Capture the cell that displays the provided text and extract its [x, y] central coordinate. 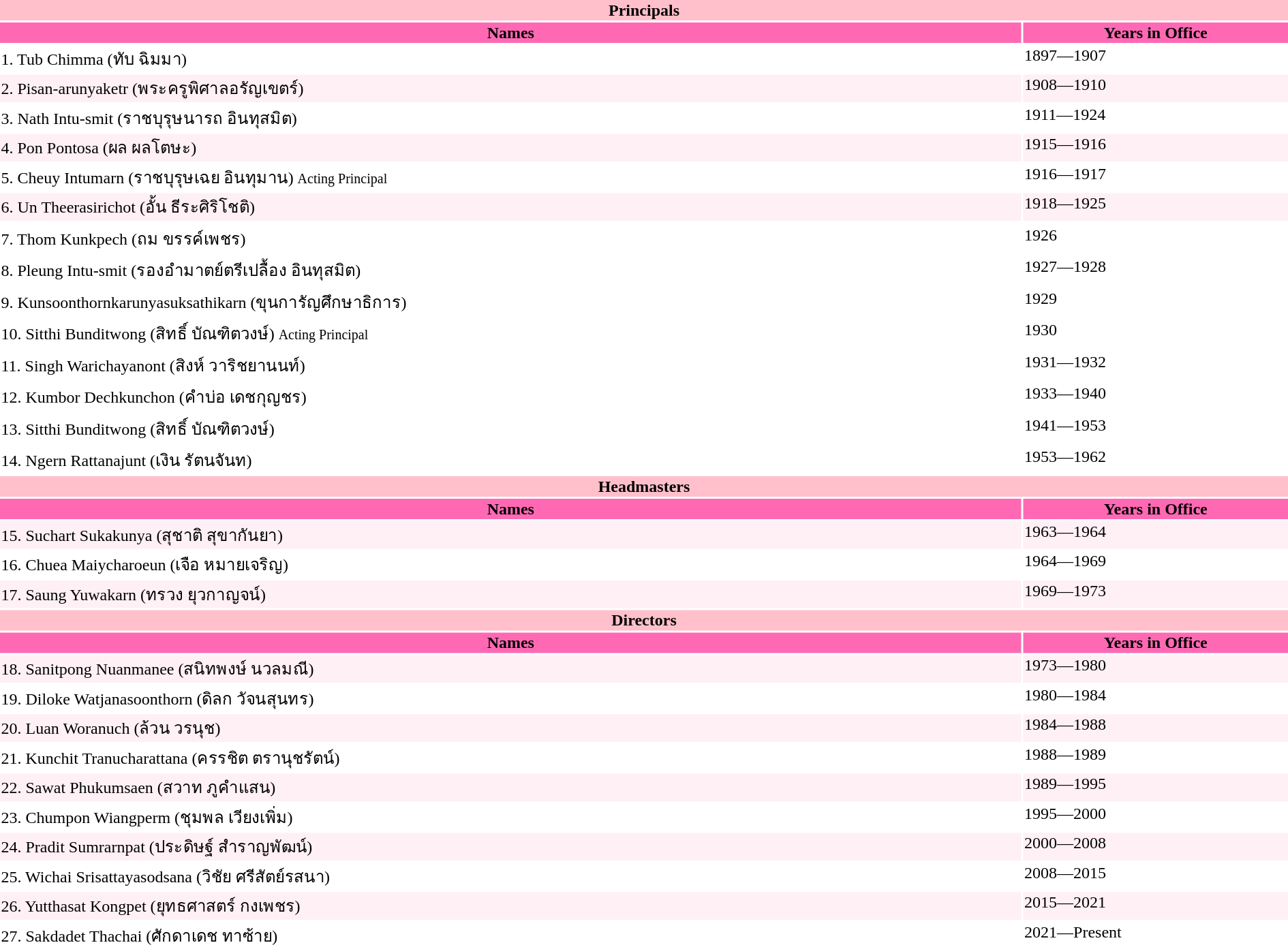
1918—1925 [1156, 207]
5. Cheuy Intumarn (ราชบุรุษเฉย อินทุมาน) Acting Principal [511, 177]
1926 [1156, 238]
1963—1964 [1156, 535]
20. Luan Woranuch (ล้วน วรนุช) [511, 728]
1897—1907 [1156, 59]
26. Yutthasat Kongpet (ยุทธศาสตร์ กงเพชร) [511, 906]
16. Chuea Maiycharoeun (เจือ หมายเจริญ) [511, 564]
4. Pon Pontosa (ผล ผลโตษะ) [511, 147]
Principals [644, 10]
1980—1984 [1156, 698]
10. Sitthi Bunditwong (สิทธิ์ บัณฑิตวงษ์) Acting Principal [511, 334]
1989—1995 [1156, 788]
19. Diloke Watjanasoonthorn (ดิลก วัจนสุนทร) [511, 698]
17. Saung Yuwakarn (ทรวง ยุวกาญจน์) [511, 594]
2015—2021 [1156, 906]
13. Sitthi Bunditwong (สิทธิ์ บัณฑิตวงษ์) [511, 429]
6. Un Theerasirichot (อั้น ธีระศิริโชติ) [511, 207]
1973—1980 [1156, 669]
1916—1917 [1156, 177]
1929 [1156, 302]
14. Ngern Rattanajunt (เงิน รัตนจันท) [511, 461]
2. Pisan-arunyaketr (พระครูพิศาลอรัญเขตร์) [511, 89]
2008—2015 [1156, 876]
23. Chumpon Wiangperm (ชุมพล เวียงเพิ่ม) [511, 817]
1964—1969 [1156, 564]
24. Pradit Sumrarnpat (ประดิษฐ์ สำราญพัฒน์) [511, 846]
18. Sanitpong Nuanmanee (สนิทพงษ์ นวลมณี) [511, 669]
8. Pleung Intu-smit (รองอำมาตย์ตรีเปลื้อง อินทุสมิต) [511, 270]
12. Kumbor Dechkunchon (คำบ่อ เดชกุญชร) [511, 397]
1933—1940 [1156, 397]
11. Singh Warichayanont (สิงห์ วาริชยานนท์) [511, 365]
1941—1953 [1156, 429]
Headmasters [644, 486]
1. Tub Chimma (ทับ ฉิมมา) [511, 59]
1995—2000 [1156, 817]
1969—1973 [1156, 594]
22. Sawat Phukumsaen (สวาท ภูคำแสน) [511, 788]
15. Suchart Sukakunya (สุชาติ สุขากันยา) [511, 535]
1927—1928 [1156, 270]
21. Kunchit Tranucharattana (ครรชิต ตรานุชรัตน์) [511, 758]
1930 [1156, 334]
25. Wichai Srisattayasodsana (วิชัย ศรีสัตย์รสนา) [511, 876]
1953—1962 [1156, 461]
Directors [644, 621]
1908—1910 [1156, 89]
3. Nath Intu-smit (ราชบุรุษนารถ อินทุสมิต) [511, 118]
1911—1924 [1156, 118]
7. Thom Kunkpech (ถม ขรรค์เพชร) [511, 238]
1931—1932 [1156, 365]
1988—1989 [1156, 758]
2000—2008 [1156, 846]
9. Kunsoonthornkarunyasuksathikarn (ขุนการัญศึกษาธิการ) [511, 302]
1915—1916 [1156, 147]
1984—1988 [1156, 728]
